From the cell containing the given text, extract its center point as [X, Y] coordinate. 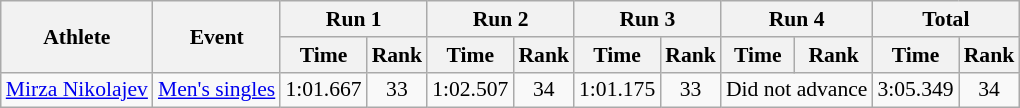
Event [216, 36]
1:01.667 [323, 90]
3:05.349 [915, 90]
1:02.507 [470, 90]
1:01.175 [617, 90]
Mirza Nikolajev [77, 90]
Run 1 [354, 19]
Run 3 [648, 19]
Athlete [77, 36]
Men's singles [216, 90]
Total [946, 19]
Run 2 [500, 19]
Run 4 [797, 19]
Did not advance [797, 90]
